Determine the [X, Y] coordinate at the center of the cell enclosing the given text.  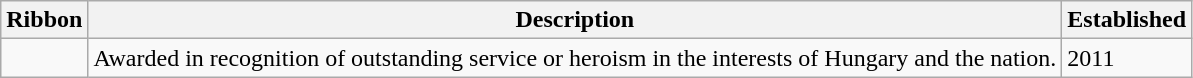
2011 [1127, 58]
Established [1127, 20]
Description [575, 20]
Awarded in recognition of outstanding service or heroism in the interests of Hungary and the nation. [575, 58]
Ribbon [44, 20]
